For the text-containing cell, return its midpoint in (x, y) coordinate format. 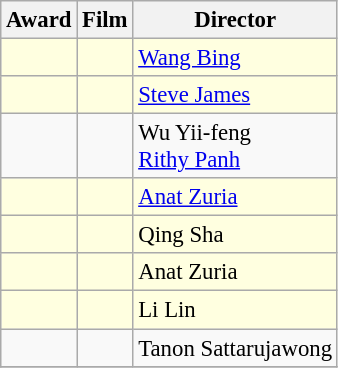
Director (235, 20)
Film (105, 20)
Qing Sha (235, 235)
Li Lin (235, 310)
Wu Yii-feng Rithy Panh (235, 146)
Award (39, 20)
Wang Bing (235, 58)
Tanon Sattarujawong (235, 348)
Steve James (235, 95)
